Extract the [x, y] coordinate from the center of the cell holding the provided text.  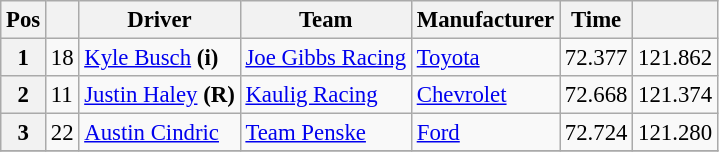
Justin Haley (R) [160, 95]
Team [326, 20]
121.280 [676, 133]
72.668 [596, 95]
Manufacturer [485, 20]
121.374 [676, 95]
Kaulig Racing [326, 95]
Kyle Busch (i) [160, 58]
1 [24, 58]
22 [62, 133]
Chevrolet [485, 95]
18 [62, 58]
72.377 [596, 58]
11 [62, 95]
72.724 [596, 133]
2 [24, 95]
Driver [160, 20]
121.862 [676, 58]
Joe Gibbs Racing [326, 58]
Ford [485, 133]
Austin Cindric [160, 133]
Team Penske [326, 133]
3 [24, 133]
Pos [24, 20]
Time [596, 20]
Toyota [485, 58]
